Capture the cell that displays the provided text and extract its [x, y] central coordinate. 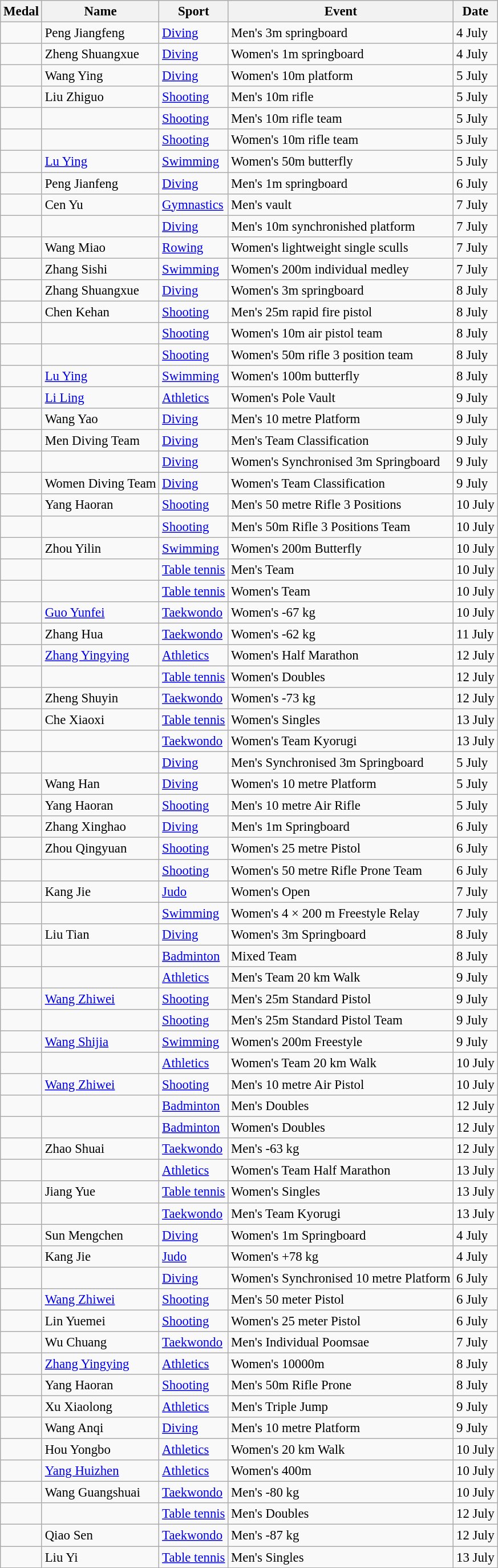
Men's 10 metre Air Rifle [341, 806]
Chen Kehan [100, 312]
Zhang Shuangxue [100, 291]
Women's 20 km Walk [341, 1450]
Women Diving Team [100, 484]
Women's Open [341, 891]
Women's -67 kg [341, 613]
Men's 3m springboard [341, 33]
Rowing [194, 247]
Liu Zhiguo [100, 97]
Women's 50 metre Rifle Prone Team [341, 870]
Men's Individual Poomsae [341, 1342]
Women's 3m springboard [341, 291]
Wang Ying [100, 76]
11 July [476, 634]
Men Diving Team [100, 441]
Women's 4 × 200 m Freestyle Relay [341, 913]
Women's 10 metre Platform [341, 784]
Zhang Hua [100, 634]
Women's 200m Freestyle [341, 1042]
Zhou Qingyuan [100, 849]
Women's Team [341, 591]
Men's -63 kg [341, 1149]
Women's -73 kg [341, 698]
Sun Mengchen [100, 1235]
Women's Team Kyorugi [341, 741]
Women's 3m Springboard [341, 934]
Women's 200m Butterfly [341, 548]
Wang Miao [100, 247]
Wang Han [100, 784]
Women's 25 metre Pistol [341, 849]
Men's Team Classification [341, 441]
Women's 50m butterfly [341, 162]
Women's 1m springboard [341, 54]
Medal [22, 11]
Event [341, 11]
Men's Synchronised 3m Springboard [341, 763]
Women's Half Marathon [341, 656]
Wang Anqi [100, 1428]
Men's 50m Rifle Prone [341, 1385]
Cen Yu [100, 204]
Men's 50m Rifle 3 Positions Team [341, 526]
Men's 50 meter Pistol [341, 1300]
Women's Team Half Marathon [341, 1171]
Xu Xiaolong [100, 1407]
Peng Jianfeng [100, 183]
Women's 100m butterfly [341, 376]
Men's 10 metre Air Pistol [341, 1085]
Qiao Sen [100, 1535]
Men's 1m Springboard [341, 827]
Zhang Sishi [100, 269]
Men's 25m Standard Pistol Team [341, 1020]
Women's 400m [341, 1471]
Wu Chuang [100, 1342]
Women's 10m rifle team [341, 140]
Yang Huizhen [100, 1471]
Men's -87 kg [341, 1535]
Women's 10000m [341, 1364]
Women's 10m air pistol team [341, 333]
Men's 25m Standard Pistol [341, 999]
Men's 10m rifle [341, 97]
Women's Synchronised 3m Springboard [341, 462]
Li Ling [100, 398]
Liu Yi [100, 1557]
Men's Triple Jump [341, 1407]
Zheng Shuangxue [100, 54]
Sport [194, 11]
Zhao Shuai [100, 1149]
Wang Guangshuai [100, 1493]
Men's 25m rapid fire pistol [341, 312]
Men's Team 20 km Walk [341, 978]
Women's 50m rifle 3 position team [341, 355]
Men's Team [341, 569]
Peng Jiangfeng [100, 33]
Zhang Xinghao [100, 827]
Women's Team 20 km Walk [341, 1063]
Che Xiaoxi [100, 720]
Lin Yuemei [100, 1321]
Zheng Shuyin [100, 698]
Women's 1m Springboard [341, 1235]
Men's 1m springboard [341, 183]
Women's 25 meter Pistol [341, 1321]
Men's 10m synchronished platform [341, 226]
Women's -62 kg [341, 634]
Men's 10m rifle team [341, 119]
Date [476, 11]
Jiang Yue [100, 1192]
Men's -80 kg [341, 1493]
Gymnastics [194, 204]
Wang Yao [100, 419]
Zhou Yilin [100, 548]
Hou Yongbo [100, 1450]
Men's vault [341, 204]
Women's 10m platform [341, 76]
Women's +78 kg [341, 1256]
Men's Team Kyorugi [341, 1213]
Men's 50 metre Rifle 3 Positions [341, 505]
Wang Shijia [100, 1042]
Mixed Team [341, 956]
Women's 200m individual medley [341, 269]
Women's Team Classification [341, 484]
Women's Pole Vault [341, 398]
Women's Synchronised 10 metre Platform [341, 1278]
Women's lightweight single sculls [341, 247]
Men's Singles [341, 1557]
Liu Tian [100, 934]
Name [100, 11]
Guo Yunfei [100, 613]
